Pinpoint the cell where the given text exists, returning its (x, y) midpoint coordinate. 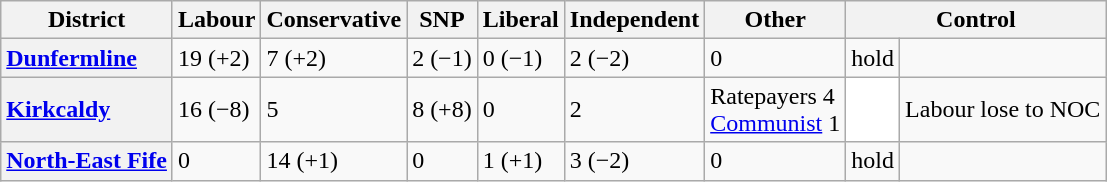
14 (+1) (334, 161)
8 (+8) (442, 110)
19 (+2) (216, 58)
North-East Fife (87, 161)
Ratepayers 4Communist 1 (776, 110)
Labour (216, 20)
Independent (634, 20)
District (87, 20)
Dunfermline (87, 58)
Control (976, 20)
2 (−1) (442, 58)
7 (+2) (334, 58)
2 (−2) (634, 58)
3 (−2) (634, 161)
16 (−8) (216, 110)
1 (+1) (520, 161)
SNP (442, 20)
Labour lose to NOC (1003, 110)
2 (634, 110)
5 (334, 110)
Liberal (520, 20)
Conservative (334, 20)
Other (776, 20)
Kirkcaldy (87, 110)
0 (−1) (520, 58)
